For the text-containing cell, return its midpoint in [X, Y] coordinate format. 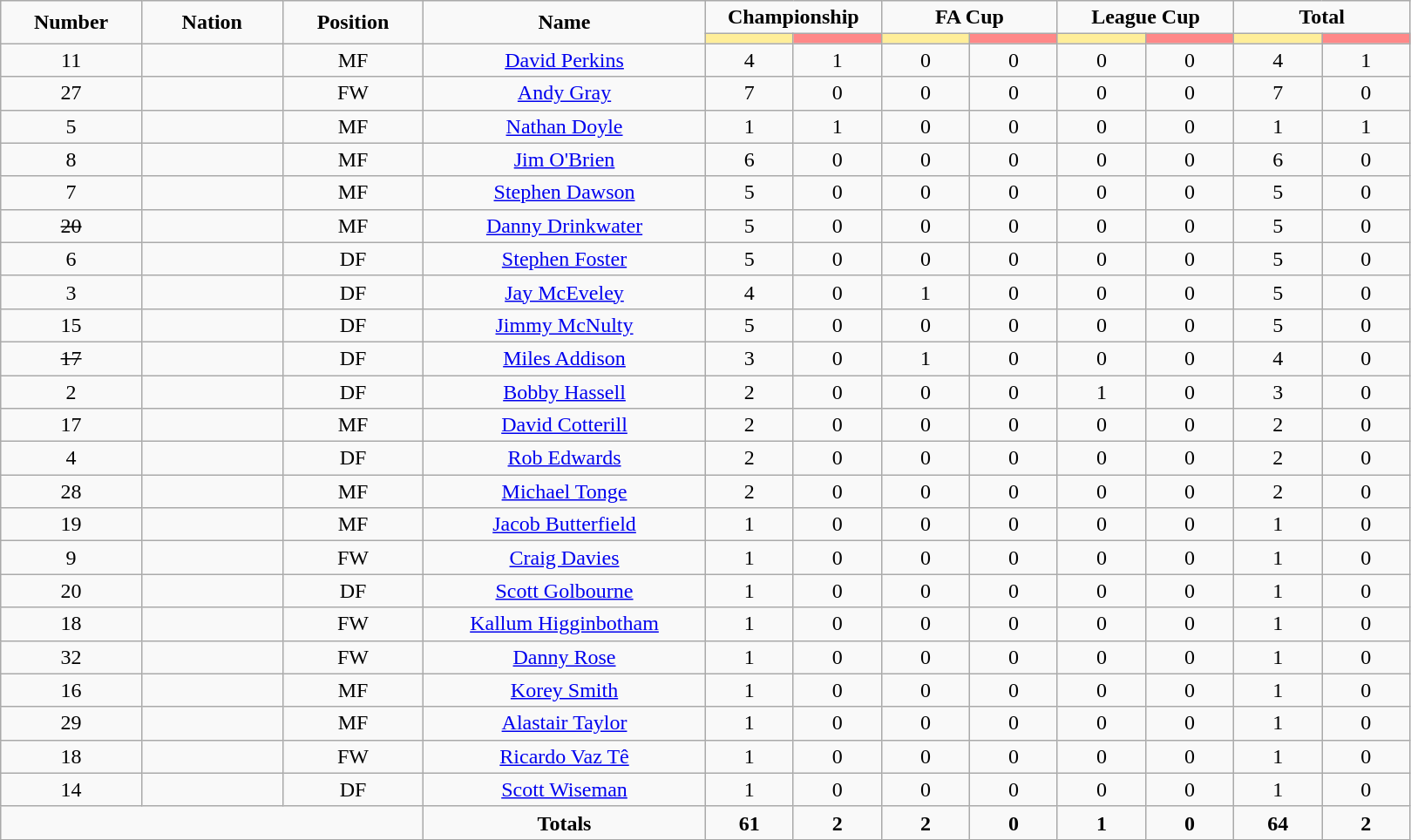
9 [71, 558]
David Cotterill [565, 425]
League Cup [1145, 17]
Danny Rose [565, 657]
Korey Smith [565, 690]
Scott Wiseman [565, 789]
Miles Addison [565, 358]
Championship [793, 17]
8 [71, 159]
FA Cup [969, 17]
David Perkins [565, 60]
Jay McEveley [565, 292]
61 [750, 823]
Number [71, 23]
Stephen Dawson [565, 193]
Michael Tonge [565, 491]
15 [71, 325]
Totals [565, 823]
Jimmy McNulty [565, 325]
32 [71, 657]
Position [353, 23]
Total [1322, 17]
Jim O'Brien [565, 159]
29 [71, 723]
14 [71, 789]
Andy Gray [565, 93]
Ricardo Vaz Tê [565, 756]
Danny Drinkwater [565, 226]
Craig Davies [565, 558]
Jacob Butterfield [565, 525]
Rob Edwards [565, 458]
Nation [212, 23]
16 [71, 690]
Scott Golbourne [565, 591]
Name [565, 23]
28 [71, 491]
Alastair Taylor [565, 723]
11 [71, 60]
Bobby Hassell [565, 391]
Stephen Foster [565, 259]
19 [71, 525]
27 [71, 93]
Nathan Doyle [565, 126]
64 [1278, 823]
Kallum Higginbotham [565, 624]
